Detect which cell encompasses the target text, then output its (X, Y) center coordinate. 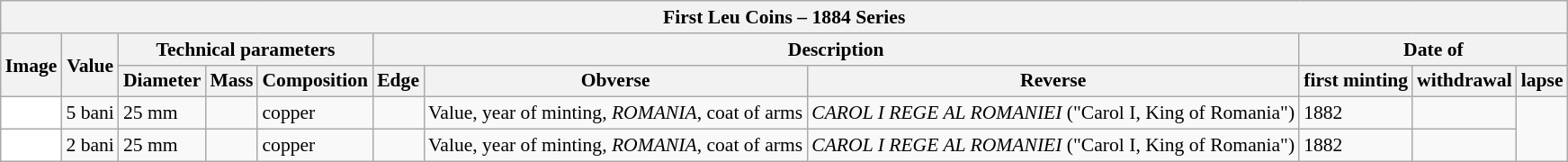
2 bani (90, 146)
Obverse (615, 81)
Mass (231, 81)
Edge (398, 81)
Description (836, 49)
Composition (315, 81)
5 bani (90, 113)
Image (31, 65)
First Leu Coins – 1884 Series (784, 17)
Reverse (1053, 81)
Value (90, 65)
withdrawal (1465, 81)
lapse (1542, 81)
Date of (1433, 49)
Diameter (162, 81)
first minting (1356, 81)
Technical parameters (246, 49)
